Output the (X, Y) coordinate of the center of the cell containing the given text.  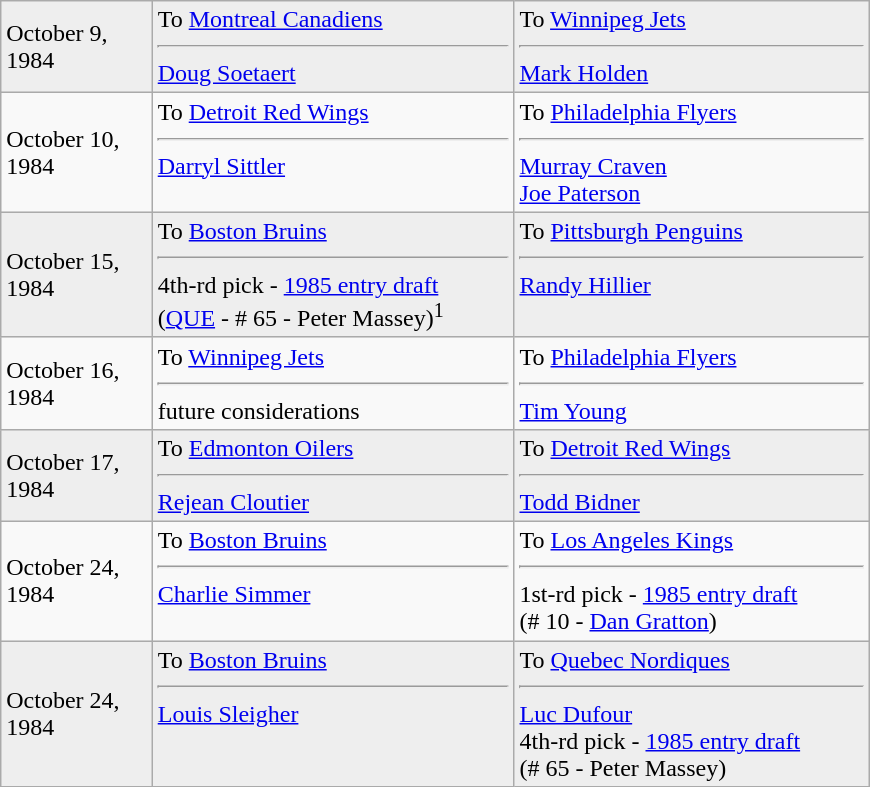
October 17,1984 (76, 475)
To Boston BruinsLouis Sleigher (333, 714)
To Los Angeles Kings1st-rd pick - 1985 entry draft(# 10 - Dan Gratton) (692, 582)
To Pittsburgh PenguinsRandy Hillier (692, 275)
To Quebec NordiquesLuc Dufour4th-rd pick - 1985 entry draft(# 65 - Peter Massey) (692, 714)
To Montreal CanadiensDoug Soetaert (333, 47)
October 15,1984 (76, 275)
To Philadelphia FlyersMurray CravenJoe Paterson (692, 152)
To Winnipeg JetsMark Holden (692, 47)
To Winnipeg Jetsfuture considerations (333, 383)
To Philadelphia FlyersTim Young (692, 383)
October 10,1984 (76, 152)
To Boston Bruins4th-rd pick - 1985 entry draft(QUE - # 65 - Peter Massey)1 (333, 275)
October 9,1984 (76, 47)
To Edmonton OilersRejean Cloutier (333, 475)
October 16,1984 (76, 383)
To Boston BruinsCharlie Simmer (333, 582)
To Detroit Red WingsDarryl Sittler (333, 152)
To Detroit Red WingsTodd Bidner (692, 475)
